Search for the cell housing the specified text and yield its [X, Y] center coordinate. 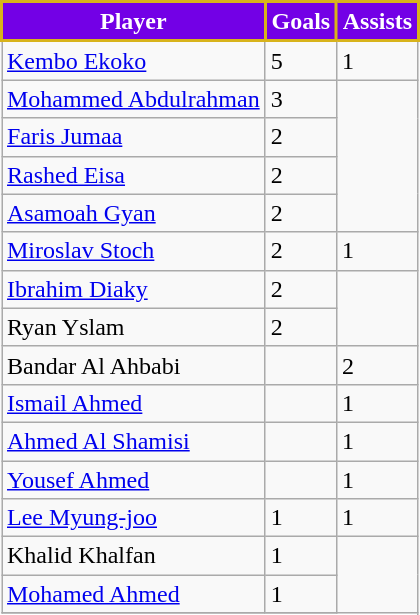
Lee Myung-joo [134, 518]
Bandar Al Ahbabi [134, 365]
Ryan Yslam [134, 327]
Miroslav Stoch [134, 251]
Rashed Eisa [134, 175]
Kembo Ekoko [134, 60]
Assists [377, 22]
Mohamed Ahmed [134, 594]
Asamoah Gyan [134, 213]
3 [300, 99]
Yousef Ahmed [134, 479]
5 [300, 60]
Ibrahim Diaky [134, 289]
Ismail Ahmed [134, 403]
Ahmed Al Shamisi [134, 441]
Mohammed Abdulrahman [134, 99]
Faris Jumaa [134, 137]
Goals [300, 22]
Khalid Khalfan [134, 556]
Player [134, 22]
